Detect which cell encompasses the target text, then output its [x, y] center coordinate. 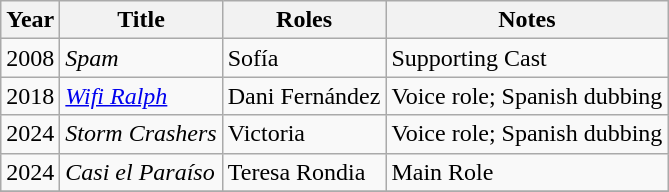
Title [141, 20]
Spam [141, 58]
Wifi Ralph [141, 96]
Casi el Paraíso [141, 172]
Teresa Rondia [304, 172]
Main Role [527, 172]
Dani Fernández [304, 96]
Storm Crashers [141, 134]
2018 [30, 96]
Roles [304, 20]
Year [30, 20]
Supporting Cast [527, 58]
2008 [30, 58]
Sofía [304, 58]
Notes [527, 20]
Victoria [304, 134]
